Find where the given text appears and provide that cell's center as [X, Y] coordinate. 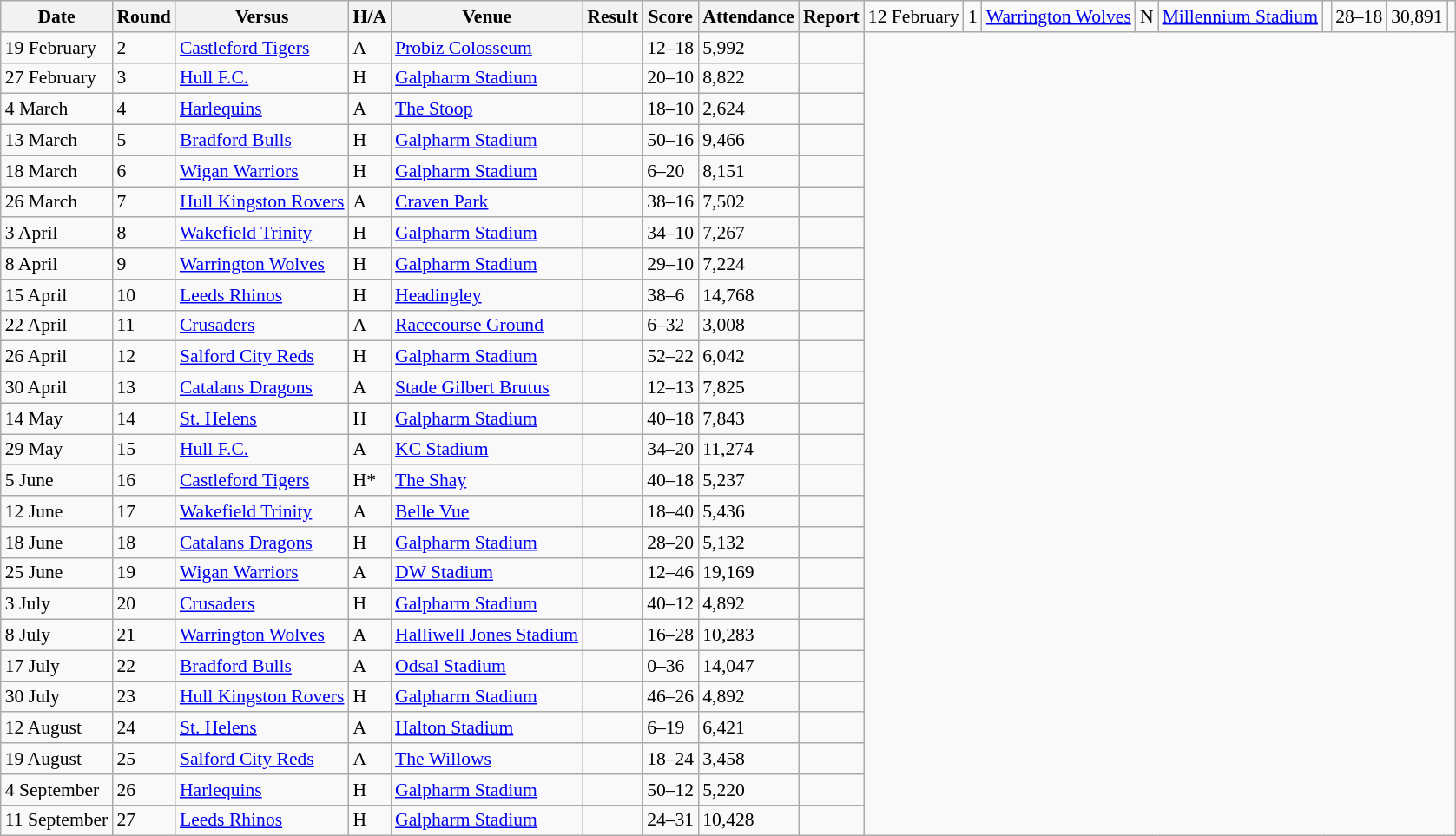
10 [144, 295]
20–10 [670, 78]
6–20 [670, 171]
H* [370, 481]
50–12 [670, 790]
18–40 [670, 511]
19 [144, 573]
5,237 [748, 481]
12 August [57, 728]
Attendance [748, 16]
18 June [57, 543]
7,267 [748, 234]
20 [144, 604]
30,891 [1417, 16]
7 [144, 202]
4 March [57, 109]
5,220 [748, 790]
19 February [57, 48]
3,458 [748, 759]
12 February [913, 16]
3,008 [748, 326]
5 June [57, 481]
6,421 [748, 728]
6 [144, 171]
2,624 [748, 109]
16–28 [670, 635]
26 April [57, 357]
12–46 [670, 573]
8,151 [748, 171]
13 [144, 388]
52–22 [670, 357]
DW Stadium [486, 573]
Versus [262, 16]
26 March [57, 202]
6,042 [748, 357]
30 July [57, 697]
15 [144, 450]
18–10 [670, 109]
Halton Stadium [486, 728]
7,502 [748, 202]
14,047 [748, 666]
Round [144, 16]
5 [144, 141]
28–18 [1359, 16]
9 [144, 264]
1 [972, 16]
Belle Vue [486, 511]
14 May [57, 418]
15 April [57, 295]
50–16 [670, 141]
4 [144, 109]
5,132 [748, 543]
12 [144, 357]
6–32 [670, 326]
9,466 [748, 141]
7,224 [748, 264]
Date [57, 16]
27 February [57, 78]
25 [144, 759]
18 March [57, 171]
12 June [57, 511]
Result [613, 16]
25 June [57, 573]
40–12 [670, 604]
46–26 [670, 697]
Halliwell Jones Stadium [486, 635]
The Shay [486, 481]
17 July [57, 666]
3 [144, 78]
10,283 [748, 635]
11 September [57, 820]
29–10 [670, 264]
The Willows [486, 759]
19,169 [748, 573]
19 August [57, 759]
26 [144, 790]
38–16 [670, 202]
Stade Gilbert Brutus [486, 388]
17 [144, 511]
10,428 [748, 820]
11,274 [748, 450]
24–31 [670, 820]
3 July [57, 604]
N [1147, 16]
14,768 [748, 295]
12–13 [670, 388]
30 April [57, 388]
29 May [57, 450]
2 [144, 48]
14 [144, 418]
8,822 [748, 78]
4 September [57, 790]
21 [144, 635]
12–18 [670, 48]
11 [144, 326]
The Stoop [486, 109]
KC Stadium [486, 450]
8 April [57, 264]
Score [670, 16]
38–6 [670, 295]
Racecourse Ground [486, 326]
24 [144, 728]
Odsal Stadium [486, 666]
16 [144, 481]
18 [144, 543]
6–19 [670, 728]
Report [832, 16]
13 March [57, 141]
3 April [57, 234]
Probiz Colosseum [486, 48]
Venue [486, 16]
5,992 [748, 48]
Millennium Stadium [1240, 16]
8 [144, 234]
18–24 [670, 759]
7,825 [748, 388]
5,436 [748, 511]
27 [144, 820]
34–20 [670, 450]
H/A [370, 16]
Headingley [486, 295]
34–10 [670, 234]
22 [144, 666]
28–20 [670, 543]
22 April [57, 326]
7,843 [748, 418]
8 July [57, 635]
0–36 [670, 666]
23 [144, 697]
Craven Park [486, 202]
